Extract the [X, Y] coordinate from the center of the cell holding the provided text.  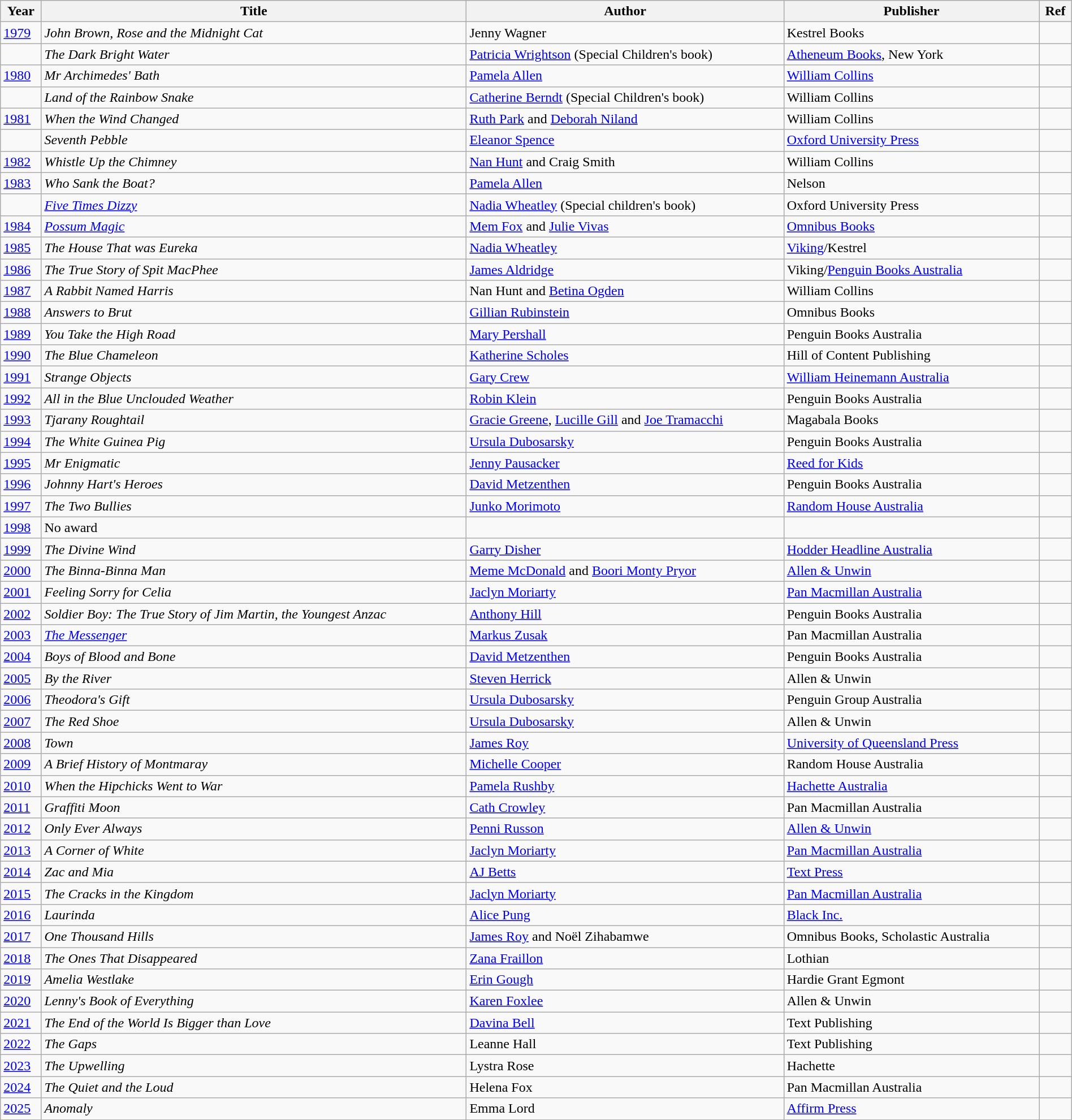
2009 [21, 764]
Lystra Rose [625, 1066]
Alice Pung [625, 915]
When the Wind Changed [254, 119]
Meme McDonald and Boori Monty Pryor [625, 570]
Gillian Rubinstein [625, 313]
1992 [21, 399]
The Red Shoe [254, 721]
Text Press [911, 872]
Mr Enigmatic [254, 463]
Viking/Kestrel [911, 248]
2011 [21, 807]
Nelson [911, 183]
Publisher [911, 11]
Emma Lord [625, 1109]
Amelia Westlake [254, 980]
The End of the World Is Bigger than Love [254, 1023]
1982 [21, 162]
Nan Hunt and Betina Ogden [625, 291]
2022 [21, 1044]
University of Queensland Press [911, 743]
Erin Gough [625, 980]
By the River [254, 678]
Lothian [911, 958]
James Roy [625, 743]
1985 [21, 248]
2017 [21, 936]
2025 [21, 1109]
2001 [21, 592]
Kestrel Books [911, 33]
Seventh Pebble [254, 140]
Pamela Rushby [625, 786]
1999 [21, 549]
2021 [21, 1023]
Eleanor Spence [625, 140]
2012 [21, 829]
Hodder Headline Australia [911, 549]
The Upwelling [254, 1066]
Robin Klein [625, 399]
Hachette [911, 1066]
2016 [21, 915]
2004 [21, 657]
The Cracks in the Kingdom [254, 893]
2023 [21, 1066]
You Take the High Road [254, 334]
2006 [21, 700]
Johnny Hart's Heroes [254, 485]
Mr Archimedes' Bath [254, 76]
2015 [21, 893]
The Messenger [254, 635]
1988 [21, 313]
Nadia Wheatley [625, 248]
Who Sank the Boat? [254, 183]
1989 [21, 334]
1996 [21, 485]
Lenny's Book of Everything [254, 1001]
The Dark Bright Water [254, 54]
1981 [21, 119]
Omnibus Books, Scholastic Australia [911, 936]
2010 [21, 786]
1983 [21, 183]
Michelle Cooper [625, 764]
2013 [21, 850]
Mary Pershall [625, 334]
James Aldridge [625, 270]
Black Inc. [911, 915]
2003 [21, 635]
2024 [21, 1087]
James Roy and Noël Zihabamwe [625, 936]
Ruth Park and Deborah Niland [625, 119]
1998 [21, 527]
Town [254, 743]
One Thousand Hills [254, 936]
Graffiti Moon [254, 807]
Zac and Mia [254, 872]
William Heinemann Australia [911, 377]
Mem Fox and Julie Vivas [625, 226]
Magabala Books [911, 420]
Author [625, 11]
The Quiet and the Loud [254, 1087]
All in the Blue Unclouded Weather [254, 399]
1990 [21, 356]
Jenny Pausacker [625, 463]
The Two Bullies [254, 506]
Only Ever Always [254, 829]
Karen Foxlee [625, 1001]
1991 [21, 377]
Five Times Dizzy [254, 205]
2007 [21, 721]
Katherine Scholes [625, 356]
The Divine Wind [254, 549]
The House That was Eureka [254, 248]
Possum Magic [254, 226]
Theodora's Gift [254, 700]
Viking/Penguin Books Australia [911, 270]
No award [254, 527]
Gracie Greene, Lucille Gill and Joe Tramacchi [625, 420]
Cath Crowley [625, 807]
Feeling Sorry for Celia [254, 592]
2019 [21, 980]
AJ Betts [625, 872]
Year [21, 11]
Land of the Rainbow Snake [254, 97]
1986 [21, 270]
1979 [21, 33]
2002 [21, 613]
Junko Morimoto [625, 506]
Nan Hunt and Craig Smith [625, 162]
2014 [21, 872]
Patricia Wrightson (Special Children's book) [625, 54]
Atheneum Books, New York [911, 54]
Penni Russon [625, 829]
1980 [21, 76]
1987 [21, 291]
Ref [1056, 11]
Title [254, 11]
Anomaly [254, 1109]
Zana Fraillon [625, 958]
A Corner of White [254, 850]
2008 [21, 743]
The Gaps [254, 1044]
The True Story of Spit MacPhee [254, 270]
2018 [21, 958]
Hardie Grant Egmont [911, 980]
1997 [21, 506]
Markus Zusak [625, 635]
2020 [21, 1001]
The White Guinea Pig [254, 442]
Helena Fox [625, 1087]
Gary Crew [625, 377]
1995 [21, 463]
2000 [21, 570]
1993 [21, 420]
The Blue Chameleon [254, 356]
Hill of Content Publishing [911, 356]
When the Hipchicks Went to War [254, 786]
Laurinda [254, 915]
1984 [21, 226]
The Binna-Binna Man [254, 570]
Reed for Kids [911, 463]
John Brown, Rose and the Midnight Cat [254, 33]
Anthony Hill [625, 613]
Soldier Boy: The True Story of Jim Martin, the Youngest Anzac [254, 613]
2005 [21, 678]
The Ones That Disappeared [254, 958]
Strange Objects [254, 377]
Whistle Up the Chimney [254, 162]
Nadia Wheatley (Special children's book) [625, 205]
Steven Herrick [625, 678]
A Rabbit Named Harris [254, 291]
Jenny Wagner [625, 33]
Affirm Press [911, 1109]
Tjarany Roughtail [254, 420]
Boys of Blood and Bone [254, 657]
Answers to Brut [254, 313]
A Brief History of Montmaray [254, 764]
1994 [21, 442]
Catherine Berndt (Special Children's book) [625, 97]
Garry Disher [625, 549]
Leanne Hall [625, 1044]
Davina Bell [625, 1023]
Penguin Group Australia [911, 700]
Hachette Australia [911, 786]
